Output the (x, y) coordinate of the center of the cell containing the given text.  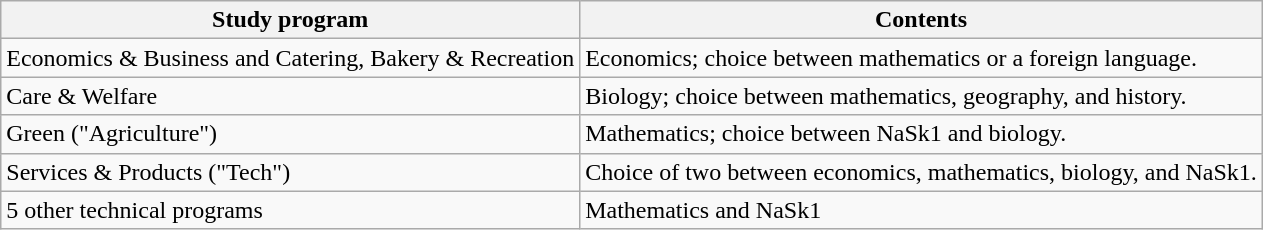
Care & Welfare (290, 96)
Economics; choice between mathematics or a foreign language. (922, 58)
5 other technical programs (290, 210)
Choice of two between economics, mathematics, biology, and NaSk1. (922, 172)
Biology; choice between mathematics, geography, and history. (922, 96)
Mathematics and NaSk1 (922, 210)
Economics & Business and Catering, Bakery & Recreation (290, 58)
Contents (922, 20)
Mathematics; choice between NaSk1 and biology. (922, 134)
Green ("Agriculture") (290, 134)
Study program (290, 20)
Services & Products ("Tech") (290, 172)
